Find where the given text appears and provide that cell's center as (X, Y) coordinate. 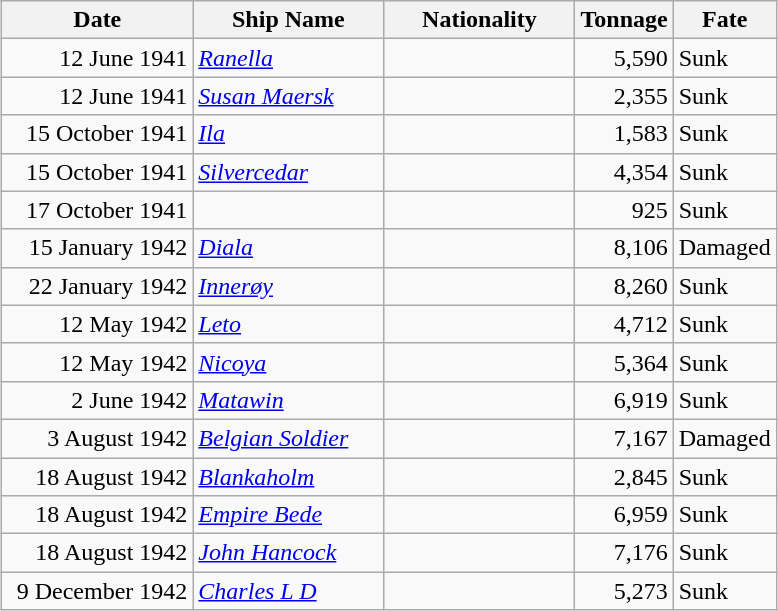
17 October 1941 (98, 210)
Date (98, 20)
6,919 (624, 400)
Nationality (480, 20)
Silvercedar (288, 172)
2,845 (624, 477)
15 January 1942 (98, 248)
2 June 1942 (98, 400)
Susan Maersk (288, 96)
4,354 (624, 172)
2,355 (624, 96)
6,959 (624, 515)
Diala (288, 248)
Ila (288, 134)
5,364 (624, 362)
Ship Name (288, 20)
Innerøy (288, 286)
Charles L D (288, 591)
Tonnage (624, 20)
Leto (288, 324)
8,260 (624, 286)
Blankaholm (288, 477)
Belgian Soldier (288, 438)
5,273 (624, 591)
Ranella (288, 58)
8,106 (624, 248)
1,583 (624, 134)
Nicoya (288, 362)
Matawin (288, 400)
Empire Bede (288, 515)
7,167 (624, 438)
John Hancock (288, 553)
7,176 (624, 553)
4,712 (624, 324)
3 August 1942 (98, 438)
925 (624, 210)
22 January 1942 (98, 286)
Fate (724, 20)
9 December 1942 (98, 591)
5,590 (624, 58)
